Locate the cell with the specified text and output its [X, Y] center coordinate. 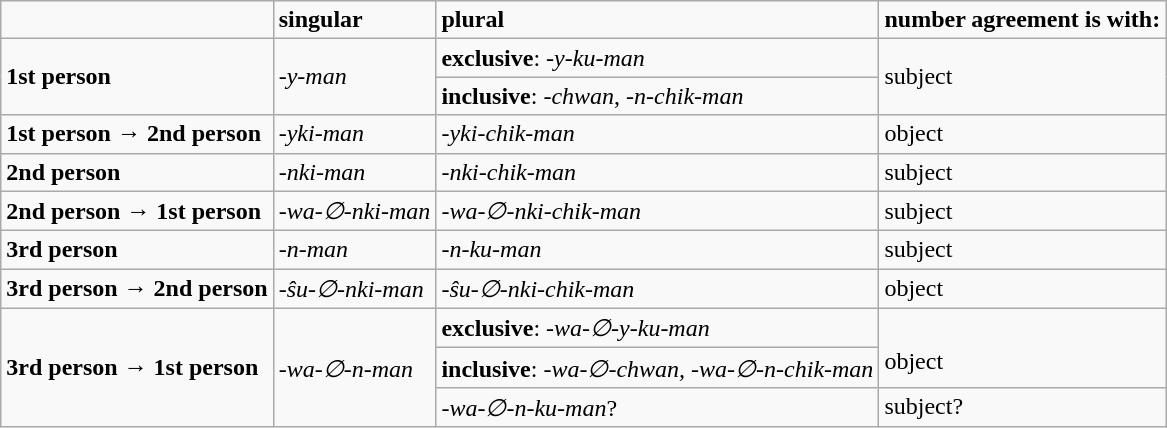
2nd person → 1st person [137, 211]
-ŝu-∅-nki-chik-man [658, 289]
singular [354, 20]
-y-man [354, 77]
-ŝu-∅-nki-man [354, 289]
-wa-∅-nki-man [354, 211]
-wa-∅-n-man [354, 368]
-n-ku-man [658, 250]
-yki-chik-man [658, 134]
1st person [137, 77]
3rd person → 2nd person [137, 289]
inclusive: -wa-∅-chwan, -wa-∅-n-chik-man [658, 368]
-nki-man [354, 172]
2nd person [137, 172]
-wa-∅-n-ku-man? [658, 407]
-n-man [354, 250]
-yki-man [354, 134]
1st person → 2nd person [137, 134]
3rd person [137, 250]
-wa-∅-nki-chik-man [658, 211]
inclusive: -chwan, -n-chik-man [658, 96]
exclusive: -wa-∅-y-ku-man [658, 328]
plural [658, 20]
-nki-chik-man [658, 172]
subject? [1022, 407]
3rd person → 1st person [137, 368]
exclusive: -y-ku-man [658, 58]
number agreement is with: [1022, 20]
